From the cell containing the given text, extract its center point as (x, y) coordinate. 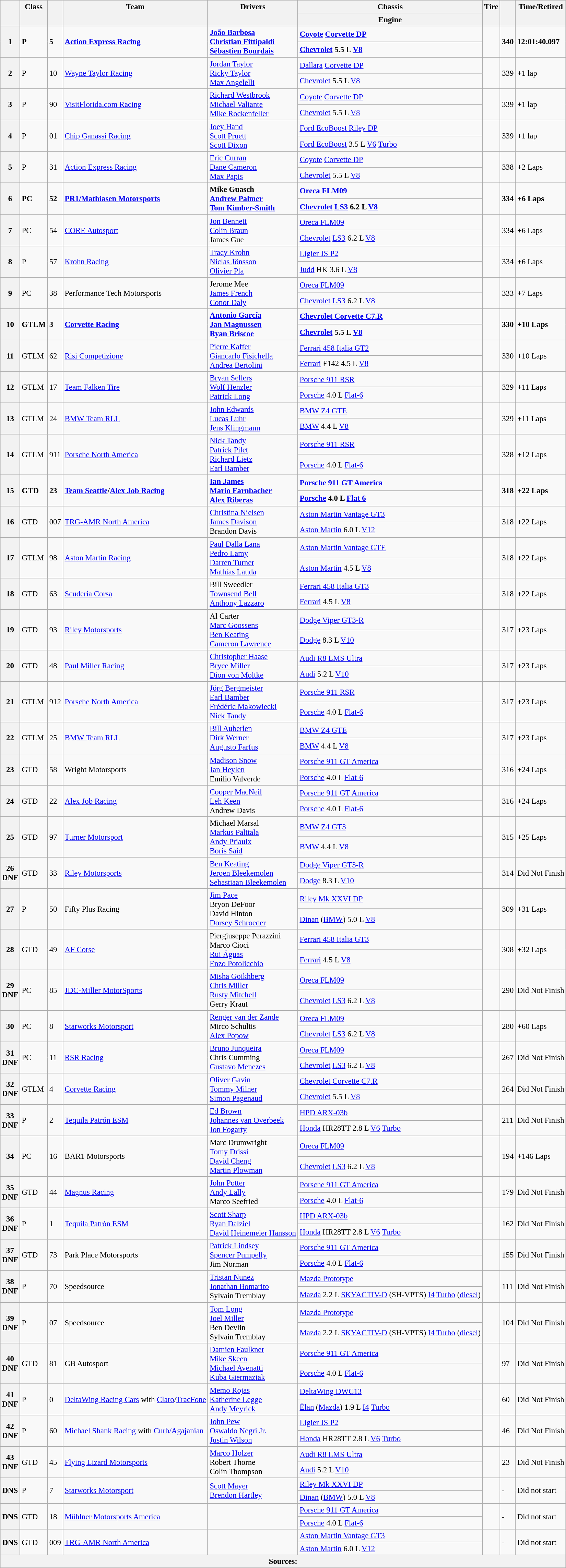
Jim Pace Bryon DeFoor David Hinton Dorsey Schroeder (253, 909)
Turner Motorsport (135, 837)
Class (34, 13)
43DNF (10, 1462)
73 (55, 1255)
+12 Laps (541, 454)
211 (508, 1120)
62 (55, 356)
Élan (Mazda) 1.9 L I4 Turbo (390, 1407)
Dallara Corvette DP (390, 65)
13 (10, 418)
+25 Laps (541, 837)
Misha Goikhberg Chris Miller Rusty Mitchell Gerry Kraut (253, 990)
Scott Mayer Brendon Hartley (253, 1491)
15 (10, 490)
Magnus Racing (135, 1192)
Eric Curran Dane Cameron Max Papis (253, 167)
63 (55, 594)
+2 Laps (541, 167)
36DNF (10, 1224)
Judd HK 3.6 L V8 (390, 269)
John Edwards Lucas Luhr Jens Klingmann (253, 418)
12 (10, 387)
Joey Hand Scott Pruett Scott Dixon (253, 136)
314 (508, 873)
01 (55, 136)
57 (55, 262)
14 (10, 454)
Damien Faulkner Mike Skeen Michael Avenatti Kuba Giermaziak (253, 1363)
Ben Keating Jeroen Bleekemolen Sebastiaan Bleekemolen (253, 873)
Performance Tech Motorsports (135, 293)
Nick Tandy Patrick Pilet Richard Lietz Earl Bamber (253, 454)
27 (10, 909)
Paul Miller Racing (135, 666)
Wayne Taylor Racing (135, 73)
44 (55, 1192)
DeltaWing DWC13 (390, 1391)
38 (55, 293)
Bill Auberlen Dirk Werner Augusto Farfus (253, 738)
João Barbosa Christian Fittipaldi Sébastien Bourdais (253, 42)
46 (508, 1431)
35DNF (10, 1192)
Jerome Mee James French Conor Daly (253, 293)
Bruno Junqueira Chris Cumming Gustavo Menezes (253, 1058)
Scott Sharp Ryan Dalziel David Heinemeier Hansson (253, 1224)
CORE Autosport (135, 230)
0 (55, 1399)
40DNF (10, 1363)
41DNF (10, 1399)
Porsche 4.0 L Flat 6 (390, 498)
104 (508, 1323)
290 (508, 990)
911 (55, 454)
Aston Martin 4.5 L V8 (390, 568)
81 (55, 1363)
John Pew Oswaldo Negri Jr. Justin Wilson (253, 1431)
30 (10, 1026)
162 (508, 1224)
308 (508, 949)
54 (55, 230)
33 (55, 873)
49 (55, 949)
Tire (491, 13)
264 (508, 1089)
BAR1 Motorsports (135, 1156)
DeltaWing Racing Cars with Claro/TracFone (135, 1399)
Christopher Haase Bryce Miller Dion von Moltke (253, 666)
Fifty Plus Racing (135, 909)
Antonio García Jan Magnussen Ryan Briscoe (253, 324)
338 (508, 167)
BMW Z4 GT3 (390, 827)
Mike Guasch Andrew Palmer Tom Kimber-Smith (253, 199)
39DNF (10, 1323)
Tristan Nunez Jonathan Bomarito Sylvain Tremblay (253, 1287)
Krohn Racing (135, 262)
21 (10, 702)
Michael Marsal Markus Palttala Andy Priaulx Boris Said (253, 837)
26DNF (10, 873)
42DNF (10, 1431)
34 (10, 1156)
31DNF (10, 1058)
Chassis (390, 7)
Ian James Mario Farnbacher Alex Riberas (253, 490)
50 (55, 909)
Tom Long Joel Miller Ben Devlin Sylvain Tremblay (253, 1323)
333 (508, 293)
+146 Laps (541, 1156)
Jörg Bergmeister Earl Bamber Frédéric Makowiecki Nick Tandy (253, 702)
Christina Nielsen James Davison Brandon Davis (253, 522)
Scuderia Corsa (135, 594)
Madison Snow Jan Heylen Emilio Valverde (253, 769)
Paul Dalla Lana Pedro Lamy Darren Turner Mathias Lauda (253, 558)
007 (55, 522)
Wright Motorsports (135, 769)
Renger van der Zande Mirco Schultis Alex Popow (253, 1026)
Time/Retired (541, 13)
PR1/Mathiasen Motorsports (135, 199)
Bryan Sellers Wolf Henzler Patrick Long (253, 387)
12:01:40.097 (541, 42)
+31 Laps (541, 909)
315 (508, 837)
Al Carter Marc Goossens Ben Keating Cameron Lawrence (253, 630)
Bill Sweedler Townsend Bell Anthony Lazzaro (253, 594)
Sources: (283, 1561)
+60 Laps (541, 1026)
Team (135, 13)
912 (55, 702)
179 (508, 1192)
45 (55, 1462)
Richard Westbrook Michael Valiante Mike Rockenfeller (253, 105)
JDC-Miller MotorSports (135, 990)
Ford EcoBoost 3.5 L V6 Turbo (390, 144)
155 (508, 1255)
07 (55, 1323)
Park Place Motorsports (135, 1255)
Mühlner Motorsports America (135, 1516)
19 (10, 630)
+7 Laps (541, 293)
Chip Ganassi Racing (135, 136)
009 (55, 1542)
309 (508, 909)
98 (55, 558)
Jon Bennett Colin Braun James Gue (253, 230)
90 (55, 105)
Oliver Gavin Tommy Milner Simon Pagenaud (253, 1089)
111 (508, 1287)
33DNF (10, 1120)
Drivers (253, 13)
Flying Lizard Motorsports (135, 1462)
70 (55, 1287)
Team Falken Tire (135, 387)
31 (55, 167)
58 (55, 769)
Marco Holzer Robert Thorne Colin Thompson (253, 1462)
267 (508, 1058)
Piergiuseppe Perazzini Marco Cioci Rui Águas Enzo Potolicchio (253, 949)
28 (10, 949)
340 (508, 42)
Alex Job Racing (135, 801)
Jordan Taylor Ricky Taylor Max Angelelli (253, 73)
194 (508, 1156)
Pierre Kaffer Giancarlo Fisichella Andrea Bertolini (253, 356)
Aston Martin Vantage GTE (390, 548)
VisitFlorida.com Racing (135, 105)
38DNF (10, 1287)
52 (55, 199)
85 (55, 990)
John Potter Andy Lally Marco Seefried (253, 1192)
Tracy Krohn Niclas Jönsson Olivier Pla (253, 262)
29DNF (10, 990)
48 (55, 666)
328 (508, 454)
6 (10, 199)
Engine (390, 20)
20 (10, 666)
Risi Competizione (135, 356)
RSR Racing (135, 1058)
Ferrari 458 Italia GT2 (390, 348)
Ferrari F142 4.5 L V8 (390, 364)
93 (55, 630)
Memo Rojas Katherine Legge Andy Meyrick (253, 1399)
Cooper MacNeil Leh Keen Andrew Davis (253, 801)
Ford EcoBoost Riley DP (390, 128)
32DNF (10, 1089)
37DNF (10, 1255)
GB Autosport (135, 1363)
Michael Shank Racing with Curb/Agajanian (135, 1431)
Team Seattle/Alex Job Racing (135, 490)
280 (508, 1026)
Marc Drumwright Tomy Drissi David Cheng Martin Plowman (253, 1156)
+32 Laps (541, 949)
Ed Brown Johannes van Overbeek Jon Fogarty (253, 1120)
Patrick Lindsey Spencer Pumpelly Jim Norman (253, 1255)
9 (10, 293)
AF Corse (135, 949)
Aston Martin Racing (135, 558)
